Return the [x, y] coordinate for the center point of the cell that contains the specified text.  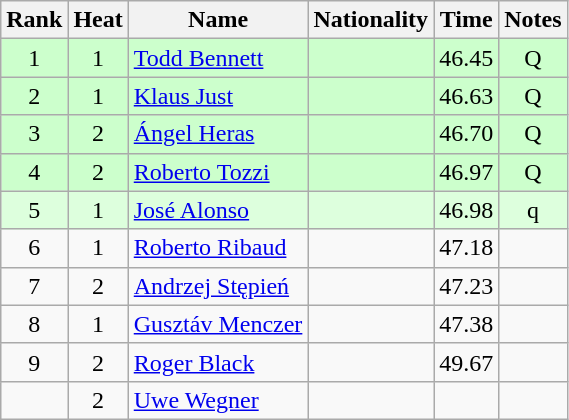
José Alonso [218, 210]
5 [34, 210]
Uwe Wegner [218, 400]
3 [34, 134]
7 [34, 286]
Andrzej Stępień [218, 286]
47.18 [466, 248]
46.70 [466, 134]
Roger Black [218, 362]
46.45 [466, 58]
47.23 [466, 286]
q [533, 210]
46.63 [466, 96]
8 [34, 324]
46.98 [466, 210]
Notes [533, 20]
Name [218, 20]
Ángel Heras [218, 134]
46.97 [466, 172]
Roberto Tozzi [218, 172]
9 [34, 362]
49.67 [466, 362]
Heat [98, 20]
Time [466, 20]
Todd Bennett [218, 58]
Klaus Just [218, 96]
Roberto Ribaud [218, 248]
Gusztáv Menczer [218, 324]
Rank [34, 20]
6 [34, 248]
Nationality [371, 20]
4 [34, 172]
47.38 [466, 324]
